Scan for the cell matching the given text and deliver its [x, y] coordinate at center. 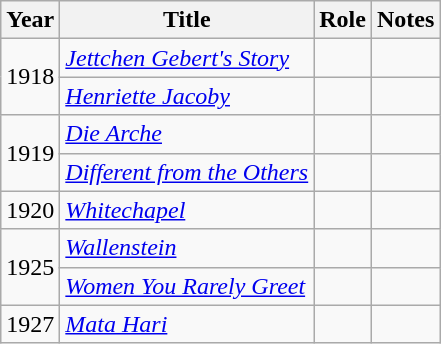
Year [30, 20]
Title [187, 20]
Mata Hari [187, 324]
1919 [30, 153]
1918 [30, 77]
Women You Rarely Greet [187, 286]
Different from the Others [187, 172]
1925 [30, 267]
Wallenstein [187, 248]
1927 [30, 324]
Die Arche [187, 134]
Whitechapel [187, 210]
Henriette Jacoby [187, 96]
Role [343, 20]
1920 [30, 210]
Jettchen Gebert's Story [187, 58]
Notes [405, 20]
